Scan for the cell matching the given text and deliver its [X, Y] coordinate at center. 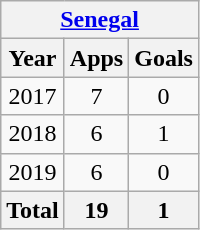
7 [96, 96]
2017 [33, 96]
Apps [96, 58]
2018 [33, 134]
Total [33, 210]
Year [33, 58]
Goals [164, 58]
Senegal [100, 20]
2019 [33, 172]
19 [96, 210]
